For the text-containing cell, return its midpoint in (X, Y) coordinate format. 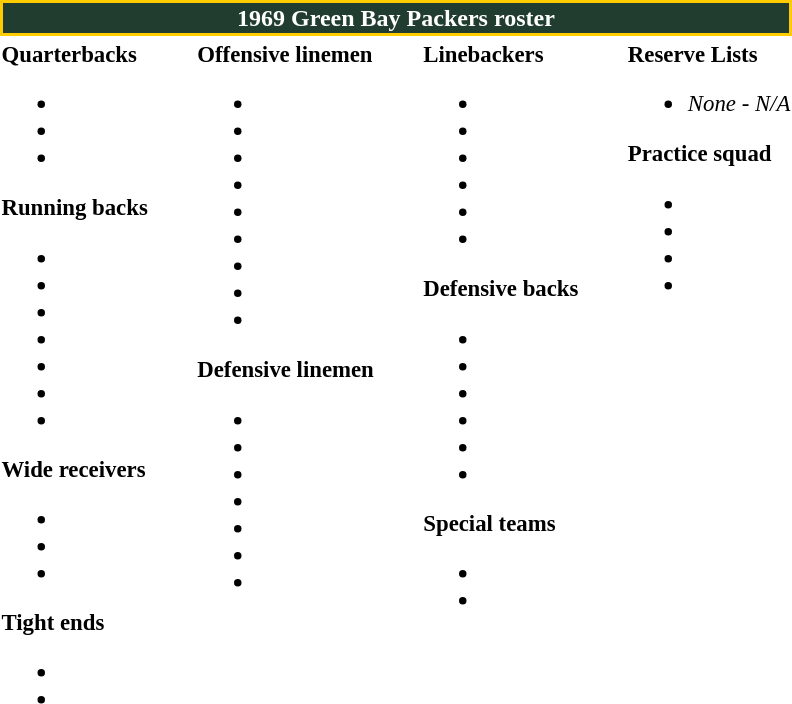
1969 Green Bay Packers roster (396, 18)
